Determine the [X, Y] coordinate at the center of the cell enclosing the given text.  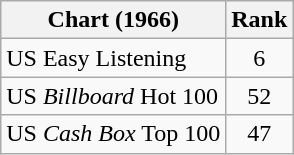
US Easy Listening [114, 58]
6 [260, 58]
47 [260, 134]
Rank [260, 20]
US Cash Box Top 100 [114, 134]
US Billboard Hot 100 [114, 96]
52 [260, 96]
Chart (1966) [114, 20]
